Find where the given text appears and provide that cell's center as [X, Y] coordinate. 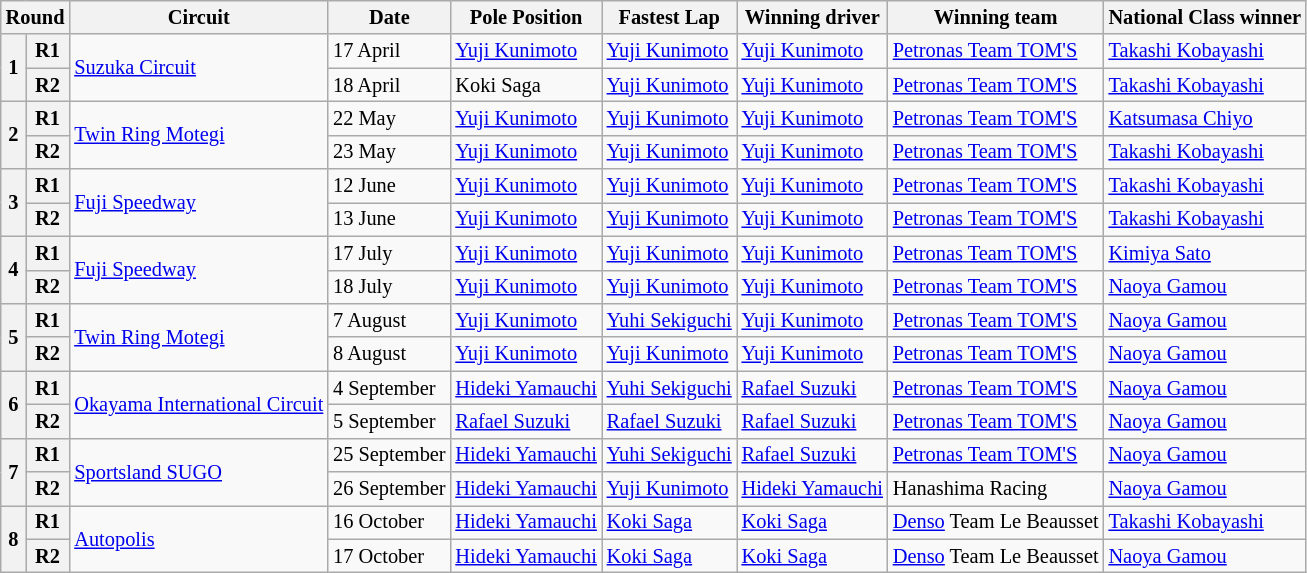
7 August [389, 320]
Suzuka Circuit [198, 68]
2 [14, 134]
Round [36, 17]
Winning team [996, 17]
5 [14, 336]
4 September [389, 388]
Date [389, 17]
3 [14, 202]
22 May [389, 118]
17 October [389, 556]
Okayama International Circuit [198, 404]
Pole Position [526, 17]
Circuit [198, 17]
25 September [389, 455]
12 June [389, 186]
23 May [389, 152]
17 July [389, 253]
Hanashima Racing [996, 489]
8 [14, 538]
Katsumasa Chiyo [1205, 118]
Fastest Lap [670, 17]
18 July [389, 287]
16 October [389, 522]
26 September [389, 489]
Kimiya Sato [1205, 253]
13 June [389, 219]
4 [14, 270]
Autopolis [198, 538]
National Class winner [1205, 17]
17 April [389, 51]
Winning driver [812, 17]
6 [14, 404]
Sportsland SUGO [198, 472]
8 August [389, 354]
5 September [389, 421]
7 [14, 472]
18 April [389, 85]
1 [14, 68]
